Output the [x, y] coordinate of the center of the cell containing the given text.  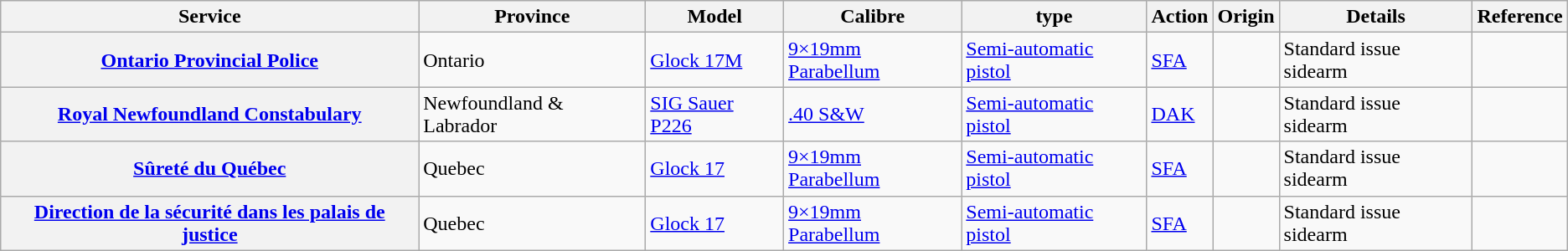
Direction de la sécurité dans les palais de justice [209, 223]
Newfoundland & Labrador [533, 114]
.40 S&W [873, 114]
Sûreté du Québec [209, 169]
Ontario [533, 60]
Royal Newfoundland Constabulary [209, 114]
Service [209, 17]
Reference [1519, 17]
Glock 17M [715, 60]
Model [715, 17]
DAK [1179, 114]
Ontario Provincial Police [209, 60]
Action [1179, 17]
Province [533, 17]
SIG Sauer P226 [715, 114]
Origin [1246, 17]
type [1054, 17]
Details [1375, 17]
Calibre [873, 17]
